Provide the [x, y] coordinate of the cell's center where the given text is located.  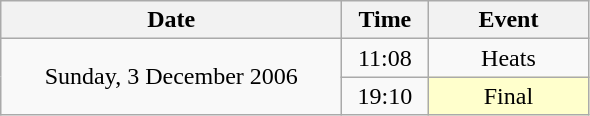
Date [172, 20]
Final [508, 96]
Time [385, 20]
Sunday, 3 December 2006 [172, 77]
19:10 [385, 96]
Event [508, 20]
Heats [508, 58]
11:08 [385, 58]
